Extract the (x, y) coordinate from the center of the cell holding the provided text.  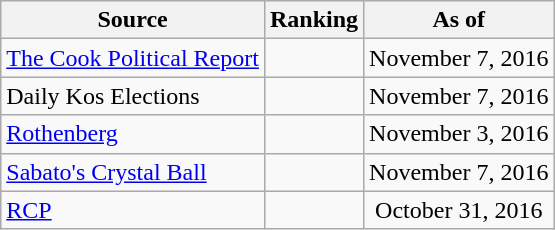
Rothenberg (133, 134)
Daily Kos Elections (133, 96)
October 31, 2016 (459, 210)
RCP (133, 210)
As of (459, 20)
Ranking (314, 20)
Sabato's Crystal Ball (133, 172)
Source (133, 20)
The Cook Political Report (133, 58)
November 3, 2016 (459, 134)
